Return the (X, Y) coordinate for the center point of the cell that contains the specified text.  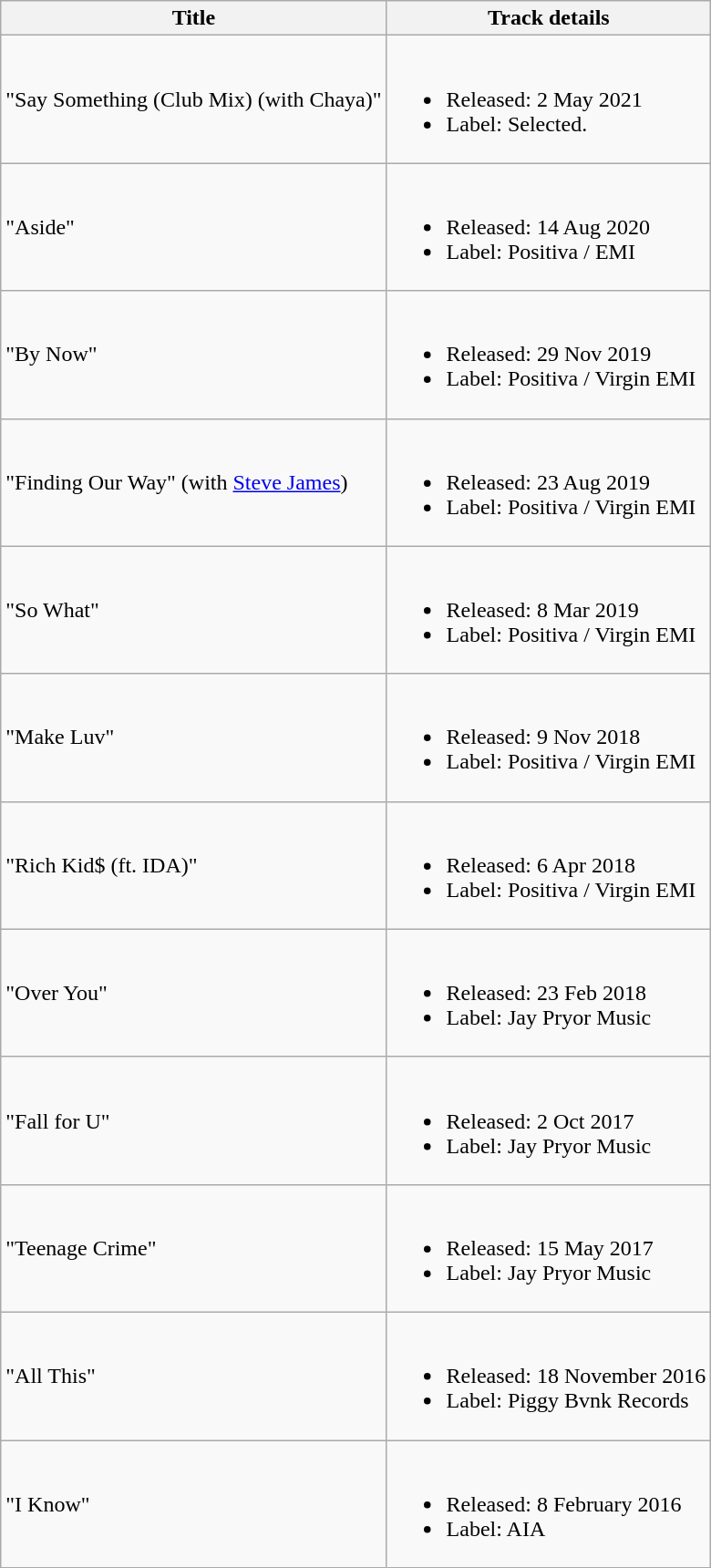
"Say Something (Club Mix) (with Chaya)" (193, 99)
Track details (549, 18)
Released: 8 Mar 2019Label: Positiva / Virgin EMI (549, 610)
"I Know" (193, 1504)
"Over You" (193, 993)
"Aside" (193, 227)
"Finding Our Way" (with Steve James) (193, 482)
Released: 14 Aug 2020Label: Positiva / EMI (549, 227)
Released: 29 Nov 2019Label: Positiva / Virgin EMI (549, 355)
Released: 15 May 2017Label: Jay Pryor Music (549, 1248)
"All This" (193, 1376)
Released: 2 Oct 2017Label: Jay Pryor Music (549, 1120)
Released: 23 Feb 2018Label: Jay Pryor Music (549, 993)
"By Now" (193, 355)
"Teenage Crime" (193, 1248)
Released: 23 Aug 2019Label: Positiva / Virgin EMI (549, 482)
Released: 8 February 2016Label: AIA (549, 1504)
"Make Luv" (193, 738)
Released: 2 May 2021Label: Selected. (549, 99)
Released: 6 Apr 2018Label: Positiva / Virgin EMI (549, 865)
Released: 18 November 2016Label: Piggy Bvnk Records (549, 1376)
"So What" (193, 610)
"Fall for U" (193, 1120)
Released: 9 Nov 2018Label: Positiva / Virgin EMI (549, 738)
Title (193, 18)
"Rich Kid$ (ft. IDA)" (193, 865)
